Extract the [x, y] coordinate from the center of the cell holding the provided text.  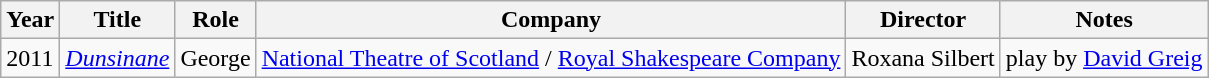
George [216, 58]
Notes [1104, 20]
Year [30, 20]
Director [923, 20]
Role [216, 20]
2011 [30, 58]
National Theatre of Scotland / Royal Shakespeare Company [551, 58]
Dunsinane [118, 58]
Title [118, 20]
play by David Greig [1104, 58]
Roxana Silbert [923, 58]
Company [551, 20]
